Find where the given text appears and provide that cell's center as [X, Y] coordinate. 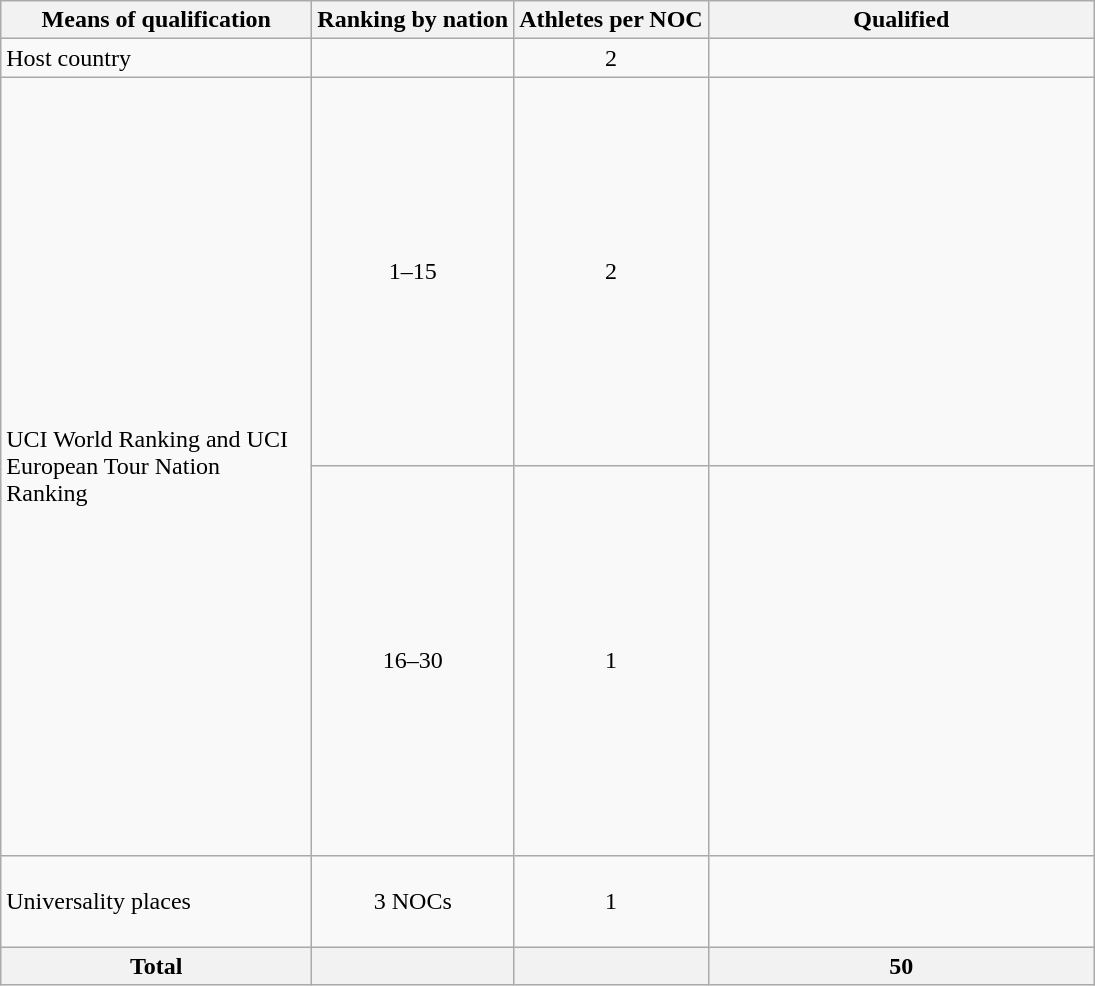
UCI World Ranking and UCI European Tour Nation Ranking [156, 466]
Means of qualification [156, 20]
1–15 [413, 272]
Qualified [901, 20]
3 NOCs [413, 901]
16–30 [413, 660]
Athletes per NOC [612, 20]
Host country [156, 58]
Total [156, 966]
Ranking by nation [413, 20]
Universality places [156, 901]
50 [901, 966]
